Pinpoint the cell where the given text exists, returning its (x, y) midpoint coordinate. 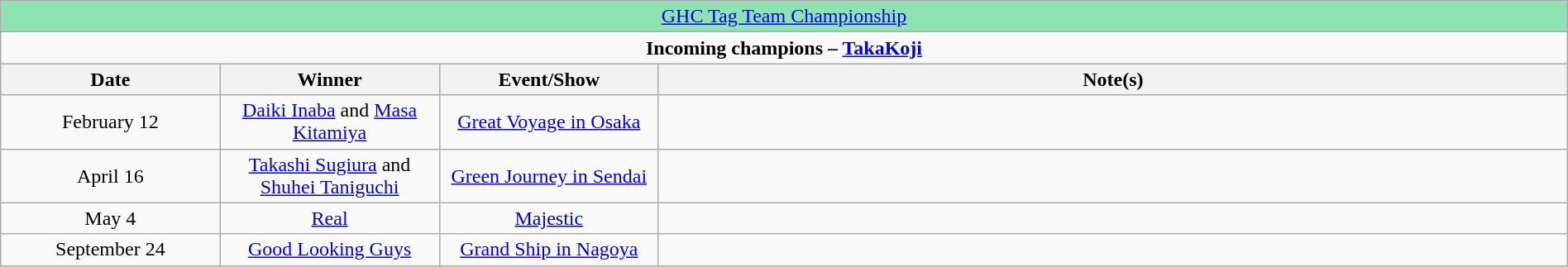
Good Looking Guys (329, 250)
May 4 (111, 218)
February 12 (111, 122)
Note(s) (1113, 79)
Daiki Inaba and Masa Kitamiya (329, 122)
April 16 (111, 175)
Takashi Sugiura and Shuhei Taniguchi (329, 175)
Incoming champions – TakaKoji (784, 48)
Event/Show (549, 79)
Real (329, 218)
GHC Tag Team Championship (784, 17)
September 24 (111, 250)
Grand Ship in Nagoya (549, 250)
Green Journey in Sendai (549, 175)
Winner (329, 79)
Date (111, 79)
Majestic (549, 218)
Great Voyage in Osaka (549, 122)
